Return (X, Y) of the center of cell containing provided text 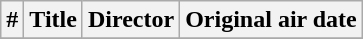
Title (54, 20)
Director (130, 20)
Original air date (272, 20)
# (12, 20)
